Return (X, Y) of the center of cell containing provided text 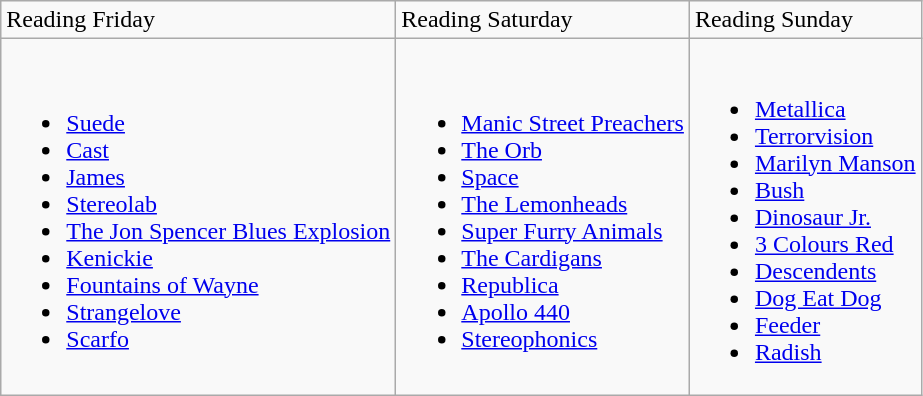
Manic Street PreachersThe OrbSpaceThe LemonheadsSuper Furry AnimalsThe CardigansRepublicaApollo 440Stereophonics (543, 217)
SuedeCastJamesStereolabThe Jon Spencer Blues ExplosionKenickieFountains of WayneStrangeloveScarfo (198, 217)
Reading Saturday (543, 20)
Reading Sunday (805, 20)
MetallicaTerrorvisionMarilyn MansonBushDinosaur Jr.3 Colours RedDescendentsDog Eat DogFeederRadish (805, 217)
Reading Friday (198, 20)
